Search for the cell housing the specified text and yield its (x, y) center coordinate. 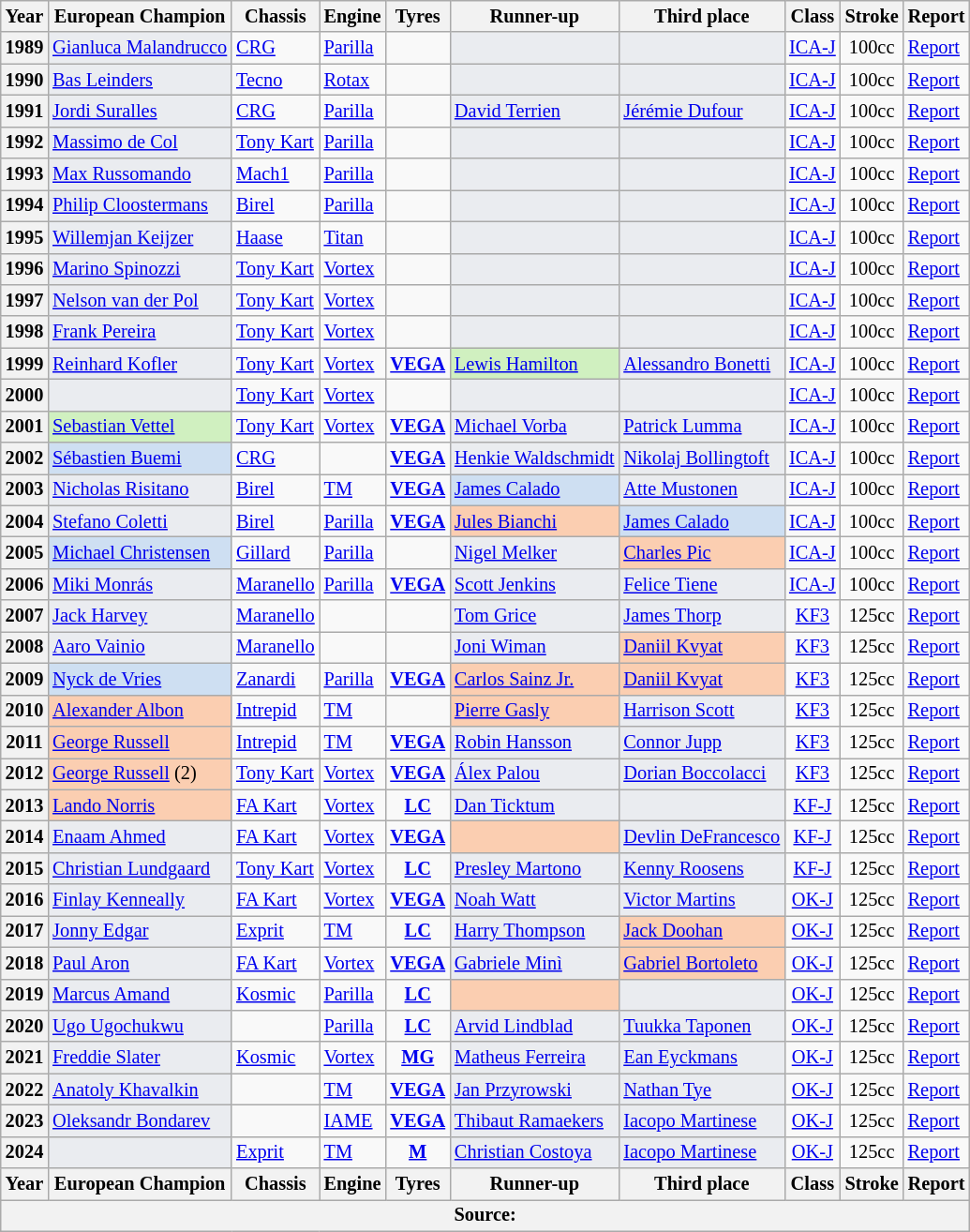
Victor Martins (701, 900)
Devlin DeFrancesco (701, 836)
Christian Costoya (534, 1152)
Miki Monrás (140, 584)
George Russell (2) (140, 774)
2024 (24, 1152)
Titan (352, 237)
Henkie Waldschmidt (534, 458)
Jonny Edgar (140, 931)
Aaro Vainio (140, 647)
Harrison Scott (701, 711)
Ean Eyckmans (701, 1058)
Dorian Boccolacci (701, 774)
2021 (24, 1058)
Scott Jenkins (534, 584)
Jules Bianchi (534, 521)
Source: (485, 1215)
Marino Spinozzi (140, 269)
2017 (24, 931)
Reinhard Kofler (140, 364)
Álex Palou (534, 774)
Christian Lundgaard (140, 868)
Nelson van der Pol (140, 300)
Oleksandr Bondarev (140, 1120)
2012 (24, 774)
Sebastian Vettel (140, 427)
2005 (24, 552)
2000 (24, 395)
1992 (24, 143)
Harry Thompson (534, 931)
MG (418, 1058)
Marcus Amand (140, 995)
2015 (24, 868)
Stefano Coletti (140, 521)
Jordi Suralles (140, 111)
Tuukka Taponen (701, 1026)
2003 (24, 489)
Frank Pereira (140, 332)
Gillard (276, 552)
Tom Grice (534, 616)
Felice Tiene (701, 584)
M (418, 1152)
Lando Norris (140, 805)
Jack Doohan (701, 931)
David Terrien (534, 111)
2013 (24, 805)
1996 (24, 269)
Haase (276, 237)
Paul Aron (140, 963)
Carlos Sainz Jr. (534, 679)
Mach1 (276, 174)
Nicholas Risitano (140, 489)
2010 (24, 711)
Michael Vorba (534, 427)
Lewis Hamilton (534, 364)
Jack Harvey (140, 616)
1994 (24, 205)
2020 (24, 1026)
2018 (24, 963)
Jan Przyrowski (534, 1089)
1998 (24, 332)
1997 (24, 300)
Thibaut Ramaekers (534, 1120)
George Russell (140, 742)
Finlay Kenneally (140, 900)
Michael Christensen (140, 552)
Pierre Gasly (534, 711)
Gabriele Minì (534, 963)
1995 (24, 237)
1993 (24, 174)
Gianluca Malandrucco (140, 48)
Matheus Ferreira (534, 1058)
Joni Wiman (534, 647)
1999 (24, 364)
2007 (24, 616)
1991 (24, 111)
Sébastien Buemi (140, 458)
1990 (24, 80)
Presley Martono (534, 868)
2002 (24, 458)
2019 (24, 995)
Nigel Melker (534, 552)
Robin Hansson (534, 742)
2016 (24, 900)
Enaam Ahmed (140, 836)
Atte Mustonen (701, 489)
Alexander Albon (140, 711)
2022 (24, 1089)
Bas Leinders (140, 80)
2004 (24, 521)
Dan Ticktum (534, 805)
Alessandro Bonetti (701, 364)
IAME (352, 1120)
1989 (24, 48)
Ugo Ugochukwu (140, 1026)
Willemjan Keijzer (140, 237)
Nikolaj Bollingtoft (701, 458)
Kenny Roosens (701, 868)
Philip Cloostermans (140, 205)
Rotax (352, 80)
Max Russomando (140, 174)
Massimo de Col (140, 143)
2009 (24, 679)
2011 (24, 742)
Charles Pic (701, 552)
2001 (24, 427)
Nyck de Vries (140, 679)
Tecno (276, 80)
Jérémie Dufour (701, 111)
Arvid Lindblad (534, 1026)
Freddie Slater (140, 1058)
James Thorp (701, 616)
Anatoly Khavalkin (140, 1089)
Connor Jupp (701, 742)
2023 (24, 1120)
2014 (24, 836)
Noah Watt (534, 900)
Patrick Lumma (701, 427)
Gabriel Bortoleto (701, 963)
Zanardi (276, 679)
2006 (24, 584)
Nathan Tye (701, 1089)
2008 (24, 647)
